Identify which cell holds the provided text, then report its (x, y) central coordinate. 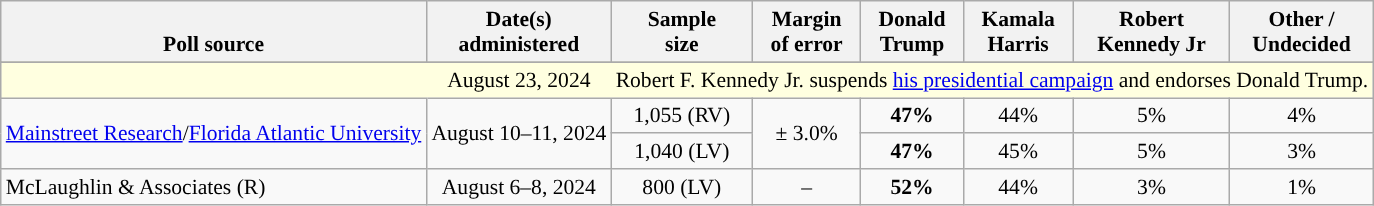
August 23, 2024 (518, 80)
August 10–11, 2024 (518, 134)
DonaldTrump (912, 32)
52% (912, 187)
KamalaHarris (1018, 32)
Poll source (214, 32)
± 3.0% (806, 134)
Other /Undecided (1302, 32)
1,040 (LV) (682, 152)
August 6–8, 2024 (518, 187)
Samplesize (682, 32)
– (806, 187)
1% (1302, 187)
1,055 (RV) (682, 116)
Mainstreet Research/Florida Atlantic University (214, 134)
800 (LV) (682, 187)
Marginof error (806, 32)
RobertKennedy Jr (1152, 32)
Robert F. Kennedy Jr. suspends his presidential campaign and endorses Donald Trump. (992, 80)
McLaughlin & Associates (R) (214, 187)
4% (1302, 116)
45% (1018, 152)
Date(s)administered (518, 32)
